Extract the [x, y] coordinate from the center of the cell holding the provided text.  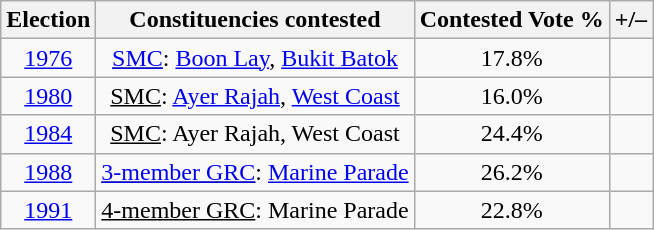
+/– [630, 20]
1976 [48, 58]
Contested Vote % [512, 20]
3-member GRC: Marine Parade [255, 172]
1984 [48, 134]
Constituencies contested [255, 20]
22.8% [512, 210]
1988 [48, 172]
1991 [48, 210]
17.8% [512, 58]
16.0% [512, 96]
1980 [48, 96]
SMC: Boon Lay, Bukit Batok [255, 58]
4-member GRC: Marine Parade [255, 210]
Election [48, 20]
24.4% [512, 134]
26.2% [512, 172]
